Search for the cell housing the specified text and yield its [x, y] center coordinate. 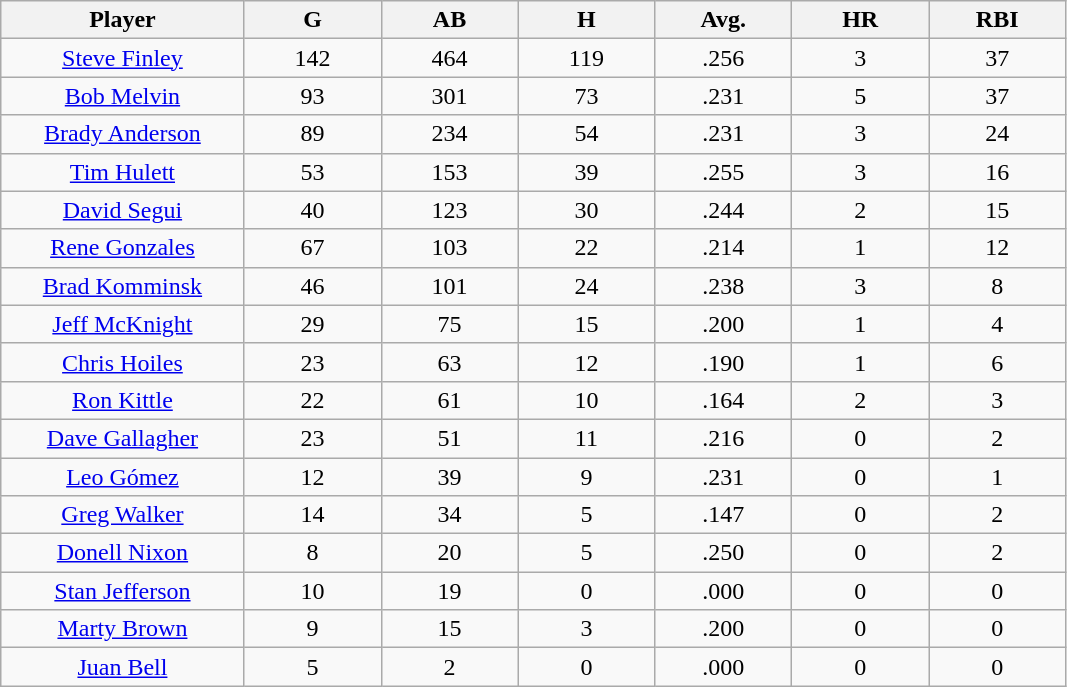
Stan Jefferson [122, 591]
16 [998, 172]
123 [450, 210]
20 [450, 553]
.147 [724, 515]
Brad Komminsk [122, 286]
Greg Walker [122, 515]
234 [450, 134]
.244 [724, 210]
53 [312, 172]
Jeff McKnight [122, 324]
Chris Hoiles [122, 362]
464 [450, 58]
Brady Anderson [122, 134]
73 [586, 96]
153 [450, 172]
G [312, 20]
19 [450, 591]
51 [450, 438]
6 [998, 362]
119 [586, 58]
Marty Brown [122, 629]
46 [312, 286]
.238 [724, 286]
.190 [724, 362]
40 [312, 210]
34 [450, 515]
103 [450, 248]
30 [586, 210]
Player [122, 20]
Tim Hulett [122, 172]
Bob Melvin [122, 96]
RBI [998, 20]
14 [312, 515]
93 [312, 96]
301 [450, 96]
.214 [724, 248]
29 [312, 324]
.164 [724, 400]
Leo Gómez [122, 477]
61 [450, 400]
Rene Gonzales [122, 248]
.250 [724, 553]
Steve Finley [122, 58]
54 [586, 134]
11 [586, 438]
101 [450, 286]
.256 [724, 58]
142 [312, 58]
.255 [724, 172]
Donell Nixon [122, 553]
4 [998, 324]
Avg. [724, 20]
David Segui [122, 210]
.216 [724, 438]
Dave Gallagher [122, 438]
67 [312, 248]
Juan Bell [122, 667]
75 [450, 324]
Ron Kittle [122, 400]
63 [450, 362]
HR [860, 20]
H [586, 20]
89 [312, 134]
AB [450, 20]
